Scan for the cell matching the given text and deliver its (X, Y) coordinate at center. 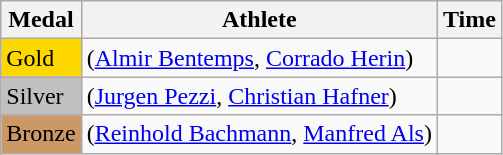
(Reinhold Bachmann, Manfred Als) (259, 134)
Silver (41, 96)
Gold (41, 58)
Bronze (41, 134)
Time (469, 20)
Athlete (259, 20)
Medal (41, 20)
(Jurgen Pezzi, Christian Hafner) (259, 96)
(Almir Bentemps, Corrado Herin) (259, 58)
